Return (X, Y) of the center of cell containing provided text 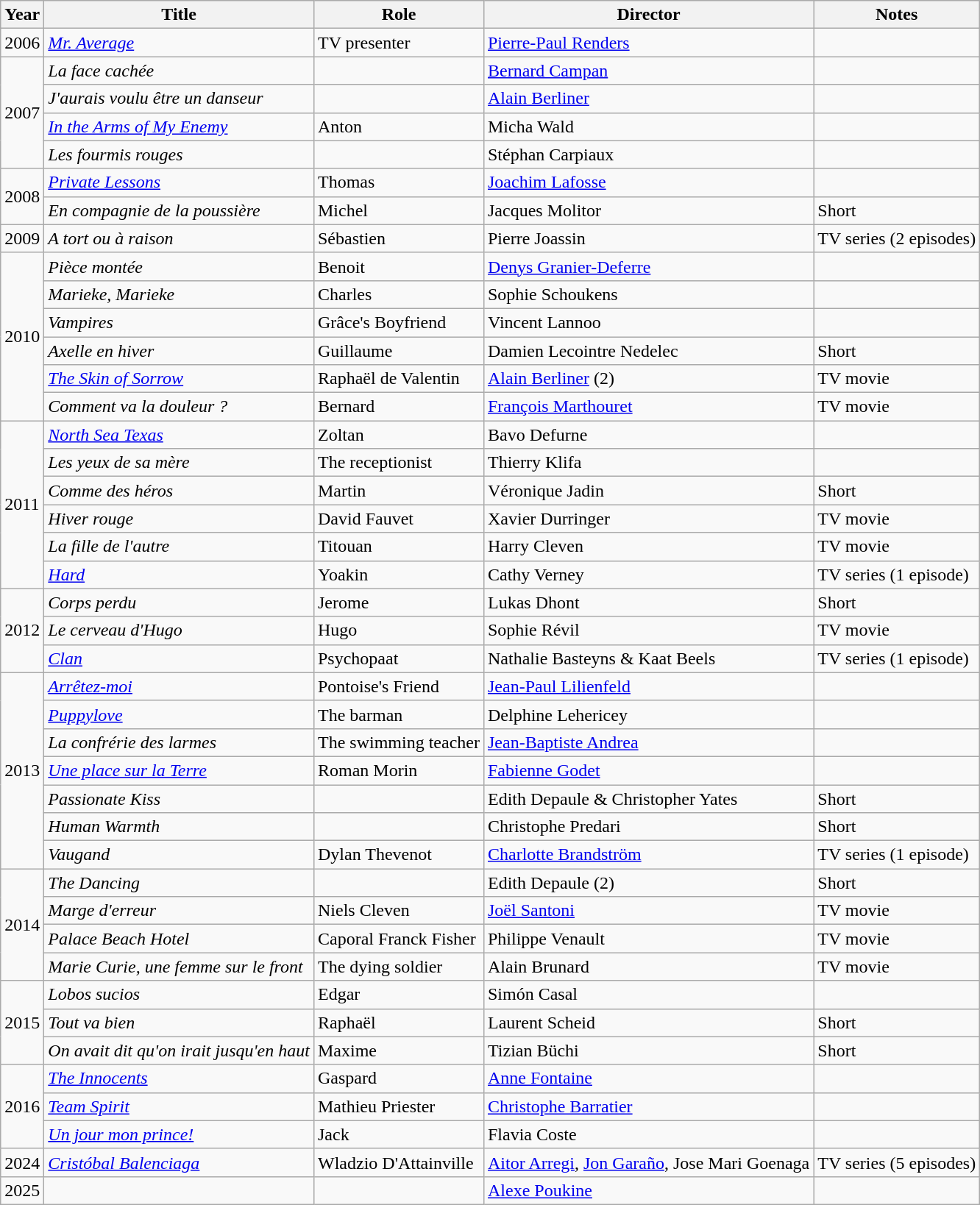
Tout va bien (180, 1023)
Jean-Baptiste Andrea (648, 742)
Anton (399, 127)
Xavier Durringer (648, 519)
Charlotte Brandström (648, 855)
Anne Fontaine (648, 1078)
Marie Curie, une femme sur le front (180, 967)
Michel (399, 210)
Jacques Molitor (648, 210)
Alain Berliner (2) (648, 379)
Puppylove (180, 714)
Zoltan (399, 435)
Philippe Venault (648, 939)
Arrêtez-moi (180, 686)
Charles (399, 294)
La face cachée (180, 71)
Alain Berliner (648, 99)
2006 (22, 43)
Pierre Joassin (648, 238)
The receptionist (399, 463)
Sébastien (399, 238)
Wladzio D'Attainville (399, 1162)
Christophe Barratier (648, 1106)
Notes (897, 15)
Director (648, 15)
Pontoise's Friend (399, 686)
A tort ou à raison (180, 238)
David Fauvet (399, 519)
Team Spirit (180, 1106)
Raphaël (399, 1023)
Axelle en hiver (180, 351)
2009 (22, 238)
En compagnie de la poussière (180, 210)
J'aurais voulu être un danseur (180, 99)
Passionate Kiss (180, 798)
Mathieu Priester (399, 1106)
Denys Granier-Deferre (648, 266)
Cristóbal Balenciaga (180, 1162)
Sophie Schoukens (648, 294)
2016 (22, 1106)
Lobos sucios (180, 995)
Private Lessons (180, 182)
Joël Santoni (648, 911)
Aitor Arregi, Jon Garaño, Jose Mari Goenaga (648, 1162)
Simón Casal (648, 995)
Dylan Thevenot (399, 855)
Thierry Klifa (648, 463)
The Skin of Sorrow (180, 379)
2013 (22, 770)
2014 (22, 925)
La confrérie des larmes (180, 742)
2011 (22, 505)
Thomas (399, 182)
TV series (5 episodes) (897, 1162)
Bernard Campan (648, 71)
Sophie Révil (648, 630)
La fille de l'autre (180, 547)
Véronique Jadin (648, 491)
Role (399, 15)
Vaugand (180, 855)
Hiver rouge (180, 519)
Laurent Scheid (648, 1023)
Bernard (399, 407)
Roman Morin (399, 770)
Les fourmis rouges (180, 154)
Hard (180, 575)
Fabienne Godet (648, 770)
Palace Beach Hotel (180, 939)
Damien Lecointre Nedelec (648, 351)
Alain Brunard (648, 967)
Marieke, Marieke (180, 294)
Human Warmth (180, 827)
Lukas Dhont (648, 602)
2015 (22, 1023)
Maxime (399, 1051)
Gaspard (399, 1078)
Bavo Defurne (648, 435)
2025 (22, 1190)
Raphaël de Valentin (399, 379)
Delphine Lehericey (648, 714)
Comment va la douleur ? (180, 407)
North Sea Texas (180, 435)
Stéphan Carpiaux (648, 154)
Alexe Poukine (648, 1190)
Joachim Lafosse (648, 182)
2012 (22, 630)
Nathalie Basteyns & Kaat Beels (648, 658)
Grâce's Boyfriend (399, 322)
The Innocents (180, 1078)
Harry Cleven (648, 547)
Titouan (399, 547)
Micha Wald (648, 127)
Flavia Coste (648, 1134)
The swimming teacher (399, 742)
TV presenter (399, 43)
Yoakin (399, 575)
Edith Depaule (2) (648, 883)
Martin (399, 491)
Edith Depaule & Christopher Yates (648, 798)
The barman (399, 714)
2008 (22, 196)
Mr. Average (180, 43)
Psychopaat (399, 658)
Edgar (399, 995)
François Marthouret (648, 407)
Marge d'erreur (180, 911)
Clan (180, 658)
Tizian Büchi (648, 1051)
Corps perdu (180, 602)
Un jour mon prince! (180, 1134)
Benoit (399, 266)
Christophe Predari (648, 827)
Niels Cleven (399, 911)
Guillaume (399, 351)
Vampires (180, 322)
Pierre-Paul Renders (648, 43)
Hugo (399, 630)
Une place sur la Terre (180, 770)
Jerome (399, 602)
Cathy Verney (648, 575)
Le cerveau d'Hugo (180, 630)
2024 (22, 1162)
Title (180, 15)
2007 (22, 113)
TV series (2 episodes) (897, 238)
Comme des héros (180, 491)
Jack (399, 1134)
Pièce montée (180, 266)
The dying soldier (399, 967)
Vincent Lannoo (648, 322)
The Dancing (180, 883)
Caporal Franck Fisher (399, 939)
2010 (22, 336)
In the Arms of My Enemy (180, 127)
Year (22, 15)
On avait dit qu'on irait jusqu'en haut (180, 1051)
Jean-Paul Lilienfeld (648, 686)
Les yeux de sa mère (180, 463)
